Scan for the cell matching the given text and deliver its [X, Y] coordinate at center. 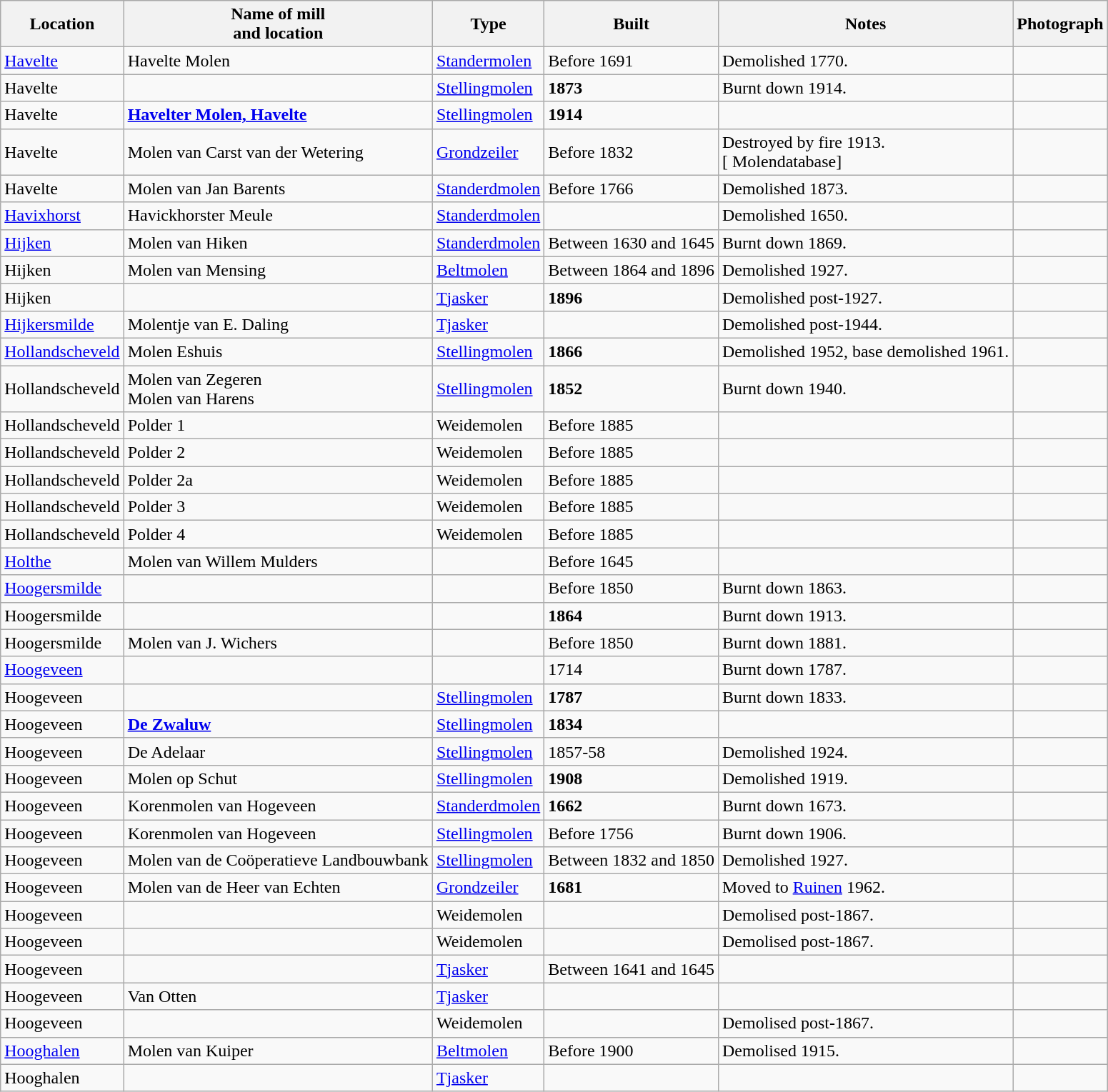
Between 1630 and 1645 [632, 243]
Demolished 1952, base demolished 1961. [865, 351]
Holthe [62, 561]
1681 [632, 888]
Molen van Hiken [278, 243]
1914 [632, 115]
Demolished post-1944. [865, 324]
1908 [632, 778]
1714 [632, 670]
1852 [632, 389]
Havickhorster Meule [278, 216]
Burnt down 1881. [865, 643]
1857-58 [632, 751]
Burnt down 1869. [865, 243]
Havelte Molen [278, 61]
Demolished 1924. [865, 751]
Between 1832 and 1850 [632, 861]
Burnt down 1906. [865, 833]
Havixhorst [62, 216]
Notes [865, 24]
Molen van Kuiper [278, 1051]
Molen van Jan Barents [278, 189]
Between 1641 and 1645 [632, 969]
Before 1691 [632, 61]
Polder 1 [278, 426]
Molen van Carst van der Wetering [278, 151]
Polder 4 [278, 534]
Demolished 1873. [865, 189]
Molen van ZegerenMolen van Harens [278, 389]
Polder 3 [278, 507]
Between 1864 and 1896 [632, 270]
Destroyed by fire 1913.[ Molendatabase] [865, 151]
Demolished 1919. [865, 778]
De Zwaluw [278, 724]
1834 [632, 724]
Burnt down 1787. [865, 670]
Name of milland location [278, 24]
Molen van Willem Mulders [278, 561]
Molen Eshuis [278, 351]
1866 [632, 351]
1787 [632, 697]
Before 1900 [632, 1051]
Hijkersmilde [62, 324]
Burnt down 1940. [865, 389]
Burnt down 1833. [865, 697]
Molen van Mensing [278, 270]
Photograph [1060, 24]
Demolised 1915. [865, 1051]
Before 1756 [632, 833]
1873 [632, 88]
Molen op Schut [278, 778]
Burnt down 1913. [865, 616]
Polder 2a [278, 480]
Type [488, 24]
Van Otten [278, 996]
Demolished 1770. [865, 61]
Burnt down 1914. [865, 88]
Molen van J. Wichers [278, 643]
Molentje van E. Daling [278, 324]
Havelter Molen, Havelte [278, 115]
Polder 2 [278, 453]
De Adelaar [278, 751]
Demolished post-1927. [865, 297]
Demolished 1650. [865, 216]
Molen van de Heer van Echten [278, 888]
Built [632, 24]
Burnt down 1863. [865, 588]
Standermolen [488, 61]
Location [62, 24]
Before 1766 [632, 189]
1864 [632, 616]
1662 [632, 806]
1896 [632, 297]
Moved to Ruinen 1962. [865, 888]
Before 1645 [632, 561]
Molen van de Coöperatieve Landbouwbank [278, 861]
Before 1832 [632, 151]
Burnt down 1673. [865, 806]
